Find where the given text appears and provide that cell's center as [x, y] coordinate. 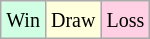
Draw [72, 20]
Loss [126, 20]
Win [24, 20]
